Return [X, Y] of the center of cell containing provided text 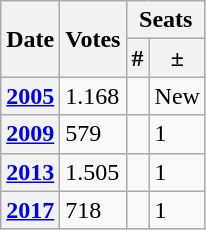
Seats [166, 20]
579 [93, 134]
1.505 [93, 172]
# [138, 58]
± [177, 58]
Votes [93, 39]
718 [93, 210]
Date [30, 39]
2009 [30, 134]
1.168 [93, 96]
New [177, 96]
2005 [30, 96]
2017 [30, 210]
2013 [30, 172]
